Output the (X, Y) coordinate of the center of the cell containing the given text.  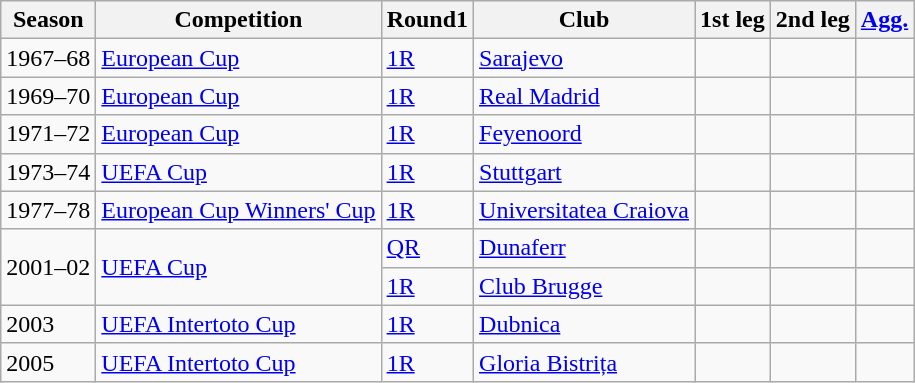
Club Brugge (584, 286)
Season (48, 20)
Agg. (884, 20)
1969–70 (48, 96)
1971–72 (48, 134)
QR (427, 248)
Club (584, 20)
1977–78 (48, 210)
2001–02 (48, 267)
2005 (48, 362)
2003 (48, 324)
European Cup Winners' Cup (238, 210)
Stuttgart (584, 172)
1967–68 (48, 58)
Universitatea Craiova (584, 210)
1st leg (733, 20)
Feyenoord (584, 134)
2nd leg (812, 20)
1973–74 (48, 172)
Gloria Bistrița (584, 362)
Dunaferr (584, 248)
Competition (238, 20)
Round1 (427, 20)
Sarajevo (584, 58)
Dubnica (584, 324)
Real Madrid (584, 96)
